For the text-containing cell, return its midpoint in [x, y] coordinate format. 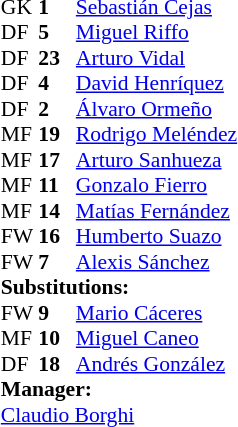
Arturo Sanhueza [156, 160]
Rodrigo Meléndez [156, 135]
Miguel Caneo [156, 339]
11 [57, 185]
Manager: [119, 389]
4 [57, 83]
Matías Fernández [156, 211]
18 [57, 364]
5 [57, 33]
14 [57, 211]
19 [57, 135]
David Henríquez [156, 83]
Alexis Sánchez [156, 262]
Humberto Suazo [156, 237]
Álvaro Ormeño [156, 109]
2 [57, 109]
9 [57, 313]
17 [57, 160]
Mario Cáceres [156, 313]
Arturo Vidal [156, 58]
Miguel Riffo [156, 33]
10 [57, 339]
Gonzalo Fierro [156, 185]
16 [57, 237]
Andrés González [156, 364]
7 [57, 262]
Substitutions: [119, 287]
23 [57, 58]
